Pinpoint the cell where the given text exists, returning its (X, Y) midpoint coordinate. 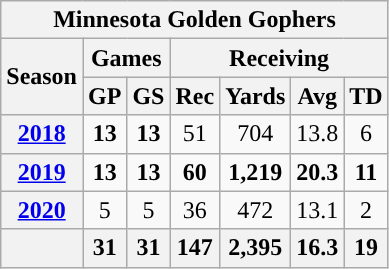
13.8 (318, 134)
147 (195, 248)
2,395 (256, 248)
2020 (42, 210)
GS (148, 96)
TD (366, 96)
36 (195, 210)
2019 (42, 172)
Avg (318, 96)
11 (366, 172)
Receiving (279, 58)
Games (126, 58)
Minnesota Golden Gophers (194, 20)
16.3 (318, 248)
60 (195, 172)
Season (42, 77)
1,219 (256, 172)
Rec (195, 96)
19 (366, 248)
GP (104, 96)
13.1 (318, 210)
2018 (42, 134)
704 (256, 134)
20.3 (318, 172)
472 (256, 210)
2 (366, 210)
Yards (256, 96)
6 (366, 134)
51 (195, 134)
